Scan for the cell matching the given text and deliver its [x, y] coordinate at center. 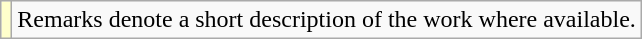
Remarks denote a short description of the work where available. [327, 20]
